Detect which cell encompasses the target text, then output its [x, y] center coordinate. 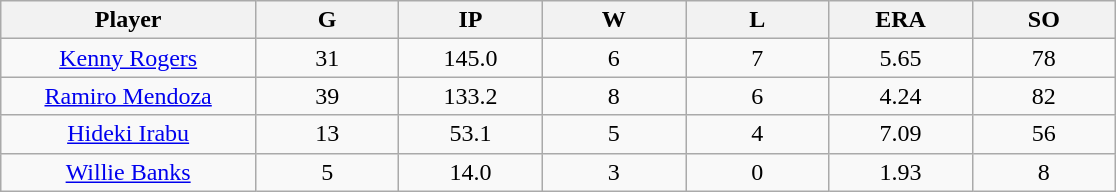
78 [1044, 58]
Hideki Irabu [128, 134]
3 [614, 172]
Player [128, 20]
13 [328, 134]
39 [328, 96]
7 [758, 58]
W [614, 20]
82 [1044, 96]
ERA [900, 20]
56 [1044, 134]
IP [470, 20]
Willie Banks [128, 172]
Ramiro Mendoza [128, 96]
133.2 [470, 96]
14.0 [470, 172]
4.24 [900, 96]
1.93 [900, 172]
0 [758, 172]
145.0 [470, 58]
5.65 [900, 58]
G [328, 20]
53.1 [470, 134]
31 [328, 58]
4 [758, 134]
7.09 [900, 134]
Kenny Rogers [128, 58]
L [758, 20]
SO [1044, 20]
